Identify which cell holds the provided text, then report its (x, y) central coordinate. 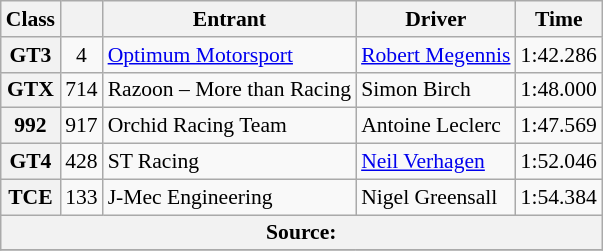
Driver (436, 19)
Source: (302, 233)
1:48.000 (559, 90)
Antoine Leclerc (436, 126)
4 (82, 55)
Neil Verhagen (436, 162)
Orchid Racing Team (230, 126)
1:54.384 (559, 197)
Nigel Greensall (436, 197)
GT4 (30, 162)
ST Racing (230, 162)
992 (30, 126)
1:52.046 (559, 162)
428 (82, 162)
GT3 (30, 55)
714 (82, 90)
Class (30, 19)
1:42.286 (559, 55)
133 (82, 197)
Entrant (230, 19)
GTX (30, 90)
1:47.569 (559, 126)
917 (82, 126)
Time (559, 19)
J-Mec Engineering (230, 197)
Optimum Motorsport (230, 55)
TCE (30, 197)
Simon Birch (436, 90)
Razoon – More than Racing (230, 90)
Robert Megennis (436, 55)
